Extract the [X, Y] coordinate from the center of the cell holding the provided text.  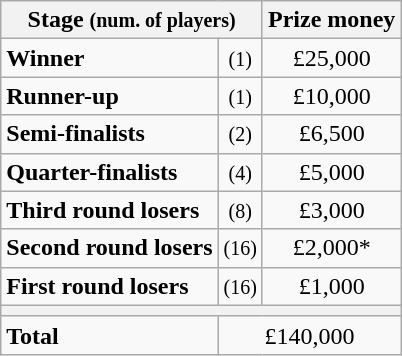
Quarter-finalists [110, 172]
Runner-up [110, 96]
Semi-finalists [110, 134]
£140,000 [310, 335]
£6,500 [331, 134]
£10,000 [331, 96]
Second round losers [110, 248]
£1,000 [331, 286]
(4) [240, 172]
Stage (num. of players) [132, 20]
£3,000 [331, 210]
£25,000 [331, 58]
£2,000* [331, 248]
£5,000 [331, 172]
Winner [110, 58]
Third round losers [110, 210]
First round losers [110, 286]
Total [110, 335]
(8) [240, 210]
(2) [240, 134]
Prize money [331, 20]
